Return the [x, y] coordinate for the center point of the cell that contains the specified text.  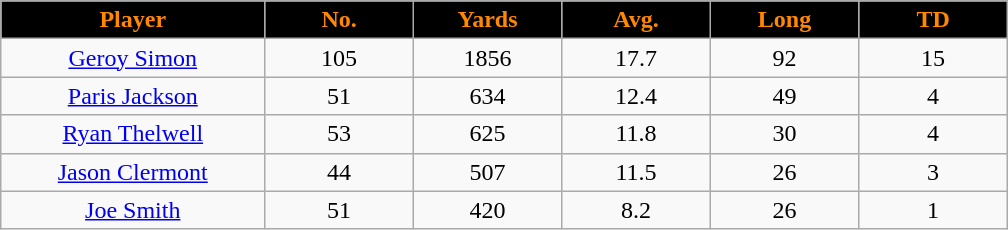
11.5 [636, 172]
1 [934, 210]
420 [487, 210]
Geroy Simon [133, 58]
53 [339, 134]
17.7 [636, 58]
507 [487, 172]
Avg. [636, 20]
625 [487, 134]
No. [339, 20]
Long [784, 20]
Yards [487, 20]
Player [133, 20]
3 [934, 172]
44 [339, 172]
TD [934, 20]
49 [784, 96]
Paris Jackson [133, 96]
11.8 [636, 134]
634 [487, 96]
8.2 [636, 210]
Ryan Thelwell [133, 134]
105 [339, 58]
1856 [487, 58]
30 [784, 134]
12.4 [636, 96]
15 [934, 58]
Joe Smith [133, 210]
92 [784, 58]
Jason Clermont [133, 172]
